Provide the [X, Y] coordinate of the cell's center where the given text is located.  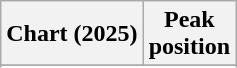
Chart (2025) [72, 34]
Peakposition [189, 34]
